Provide the [x, y] coordinate of the cell's center where the given text is located.  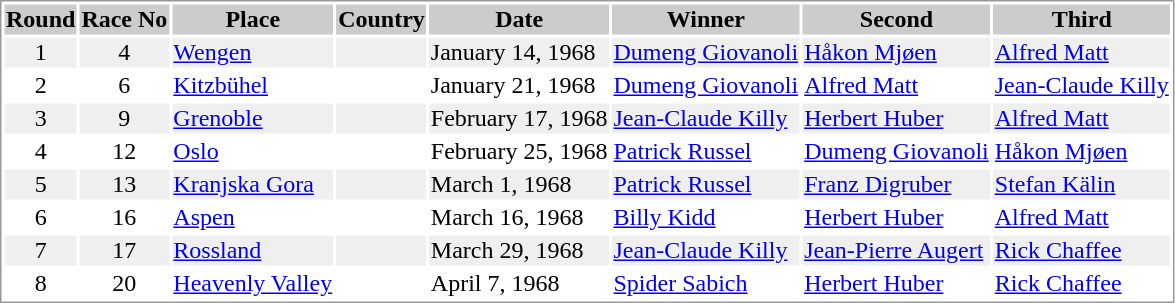
16 [124, 217]
Billy Kidd [706, 217]
7 [40, 251]
Place [253, 19]
8 [40, 283]
March 1, 1968 [519, 185]
Wengen [253, 53]
Oslo [253, 151]
Winner [706, 19]
17 [124, 251]
Second [897, 19]
February 25, 1968 [519, 151]
Heavenly Valley [253, 283]
March 16, 1968 [519, 217]
Stefan Kälin [1082, 185]
2 [40, 85]
Aspen [253, 217]
12 [124, 151]
Jean-Pierre Augert [897, 251]
Rossland [253, 251]
13 [124, 185]
9 [124, 119]
5 [40, 185]
Spider Sabich [706, 283]
March 29, 1968 [519, 251]
April 7, 1968 [519, 283]
Kitzbühel [253, 85]
Race No [124, 19]
Kranjska Gora [253, 185]
February 17, 1968 [519, 119]
Grenoble [253, 119]
20 [124, 283]
Third [1082, 19]
Franz Digruber [897, 185]
1 [40, 53]
Round [40, 19]
3 [40, 119]
Date [519, 19]
January 14, 1968 [519, 53]
January 21, 1968 [519, 85]
Country [382, 19]
